Return the (X, Y) coordinate for the center point of the cell that contains the specified text.  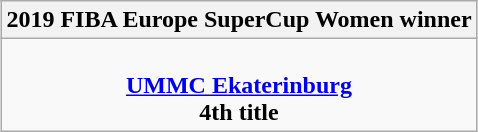
UMMC Ekaterinburg4th title (239, 85)
2019 FIBA Europe SuperCup Women winner (239, 20)
